Output the (x, y) coordinate of the center of the cell containing the given text.  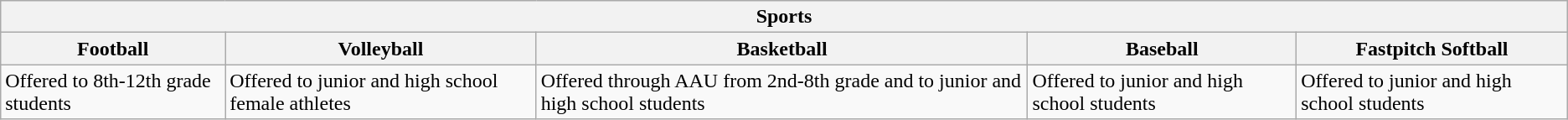
Football (113, 49)
Volleyball (380, 49)
Sports (784, 17)
Offered to 8th-12th grade students (113, 92)
Offered to junior and high school female athletes (380, 92)
Baseball (1163, 49)
Fastpitch Softball (1432, 49)
Offered through AAU from 2nd-8th grade and to junior and high school students (782, 92)
Basketball (782, 49)
